For the text-containing cell, return its midpoint in [x, y] coordinate format. 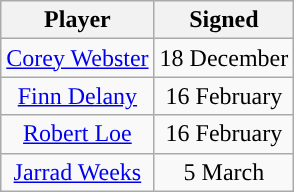
18 December [224, 58]
5 March [224, 172]
Player [78, 20]
Corey Webster [78, 58]
Jarrad Weeks [78, 172]
Signed [224, 20]
Robert Loe [78, 134]
Finn Delany [78, 96]
